Return [x, y] of the center of cell containing provided text 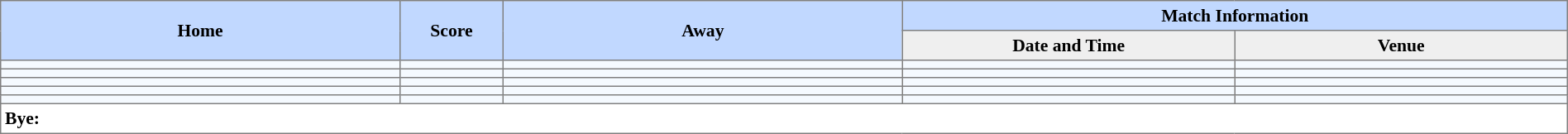
Score [452, 31]
Bye: [784, 118]
Date and Time [1068, 45]
Match Information [1235, 16]
Home [200, 31]
Venue [1401, 45]
Away [703, 31]
